Output the [X, Y] coordinate of the center of the cell containing the given text.  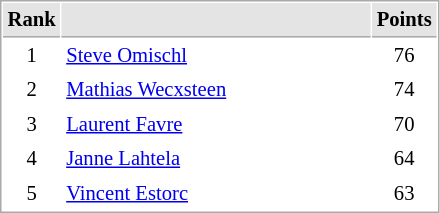
76 [404, 56]
3 [32, 124]
70 [404, 124]
Steve Omischl [216, 56]
74 [404, 90]
Janne Lahtela [216, 158]
Mathias Wecxsteen [216, 90]
Vincent Estorc [216, 194]
2 [32, 90]
Points [404, 20]
Laurent Favre [216, 124]
Rank [32, 20]
5 [32, 194]
1 [32, 56]
4 [32, 158]
64 [404, 158]
63 [404, 194]
